Detect which cell encompasses the target text, then output its (X, Y) center coordinate. 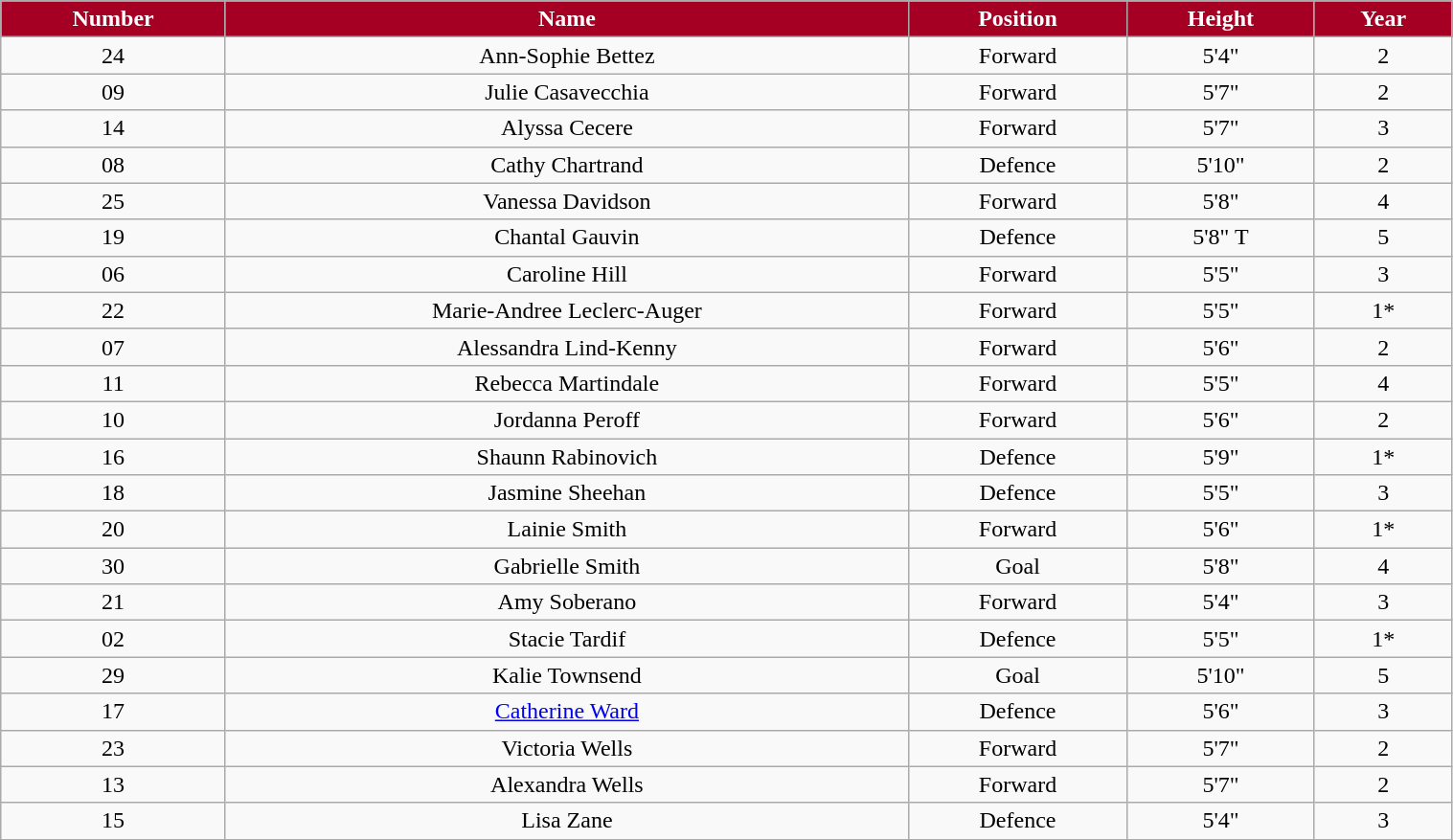
23 (113, 748)
08 (113, 165)
Alessandra Lind-Kenny (567, 347)
02 (113, 639)
Jordanna Peroff (567, 420)
30 (113, 566)
21 (113, 602)
14 (113, 128)
Jasmine Sheehan (567, 493)
Gabrielle Smith (567, 566)
Cathy Chartrand (567, 165)
Lainie Smith (567, 530)
Vanessa Davidson (567, 201)
Caroline Hill (567, 274)
07 (113, 347)
Rebecca Martindale (567, 383)
Julie Casavecchia (567, 92)
Kalie Townsend (567, 675)
Lisa Zane (567, 821)
Alexandra Wells (567, 784)
Amy Soberano (567, 602)
Ann-Sophie Bettez (567, 56)
09 (113, 92)
18 (113, 493)
19 (113, 238)
20 (113, 530)
5'8" T (1221, 238)
Year (1383, 19)
Position (1017, 19)
10 (113, 420)
Name (567, 19)
22 (113, 310)
Chantal Gauvin (567, 238)
17 (113, 712)
29 (113, 675)
Marie-Andree Leclerc-Auger (567, 310)
Catherine Ward (567, 712)
5'9" (1221, 457)
16 (113, 457)
06 (113, 274)
Victoria Wells (567, 748)
11 (113, 383)
24 (113, 56)
Number (113, 19)
15 (113, 821)
Height (1221, 19)
25 (113, 201)
Alyssa Cecere (567, 128)
13 (113, 784)
Shaunn Rabinovich (567, 457)
Stacie Tardif (567, 639)
